Find where the given text appears and provide that cell's center as [X, Y] coordinate. 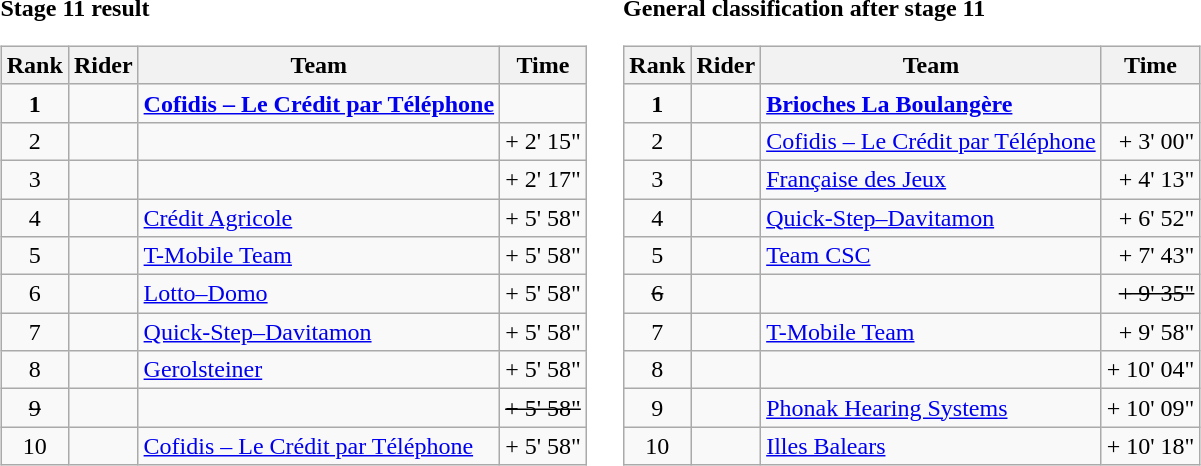
+ 3' 00" [1150, 141]
+ 2' 17" [544, 179]
+ 10' 18" [1150, 446]
+ 10' 04" [1150, 370]
+ 2' 15" [544, 141]
Team CSC [932, 256]
Lotto–Domo [319, 294]
+ 6' 52" [1150, 217]
Illes Balears [932, 446]
+ 10' 09" [1150, 408]
Française des Jeux [932, 179]
Brioches La Boulangère [932, 103]
Phonak Hearing Systems [932, 408]
+ 9' 35" [1150, 294]
+ 9' 58" [1150, 332]
Crédit Agricole [319, 217]
+ 4' 13" [1150, 179]
+ 7' 43" [1150, 256]
Gerolsteiner [319, 370]
